Capture the cell that displays the provided text and extract its [x, y] central coordinate. 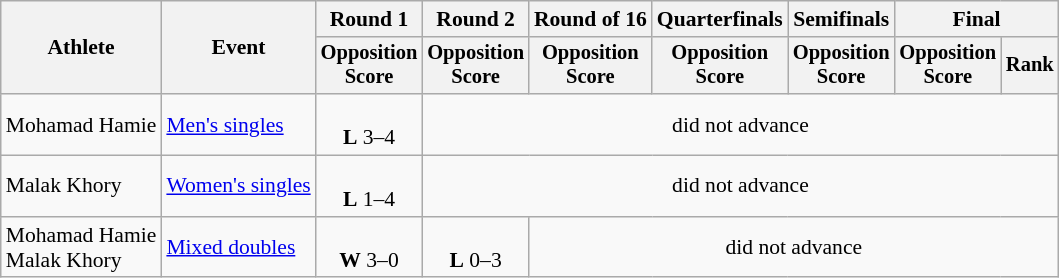
Semifinals [842, 19]
Women's singles [238, 186]
Mixed doubles [238, 248]
Round 2 [476, 19]
Malak Khory [82, 186]
L 3–4 [370, 124]
Round of 16 [590, 19]
Quarterfinals [720, 19]
L 0–3 [476, 248]
W 3–0 [370, 248]
Round 1 [370, 19]
Mohamad HamieMalak Khory [82, 248]
Athlete [82, 48]
Final [976, 19]
Event [238, 48]
L 1–4 [370, 186]
Men's singles [238, 124]
Mohamad Hamie [82, 124]
Rank [1030, 66]
